Extract the [x, y] coordinate from the center of the cell holding the provided text.  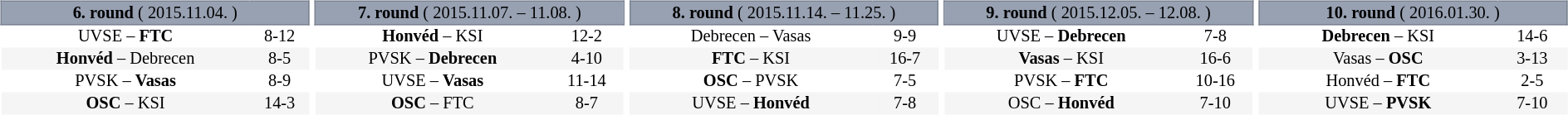
9. round ( 2015.12.05. – 12.08. ) [1098, 12]
8-5 [279, 60]
PVSK – FTC [1061, 81]
10-16 [1215, 81]
7. round ( 2015.11.07. – 11.08. ) [470, 12]
6. round ( 2015.11.04. ) [154, 12]
UVSE – Honvéd [751, 104]
7-5 [905, 81]
UVSE – Debrecen [1061, 36]
11-14 [586, 81]
OSC – Honvéd [1061, 104]
Debrecen – KSI [1379, 36]
Debrecen – Vasas [751, 36]
UVSE – Vasas [433, 81]
9-9 [905, 36]
Honvéd – KSI [433, 36]
Vasas – OSC [1379, 60]
8-9 [279, 81]
8. round ( 2015.11.14. – 11.25. ) [784, 12]
PVSK – Vasas [125, 81]
OSC – FTC [433, 104]
4-10 [586, 60]
UVSE – FTC [125, 36]
Honvéd – Debrecen [125, 60]
OSC – PVSK [751, 81]
3-13 [1532, 60]
16-6 [1215, 60]
12-2 [586, 36]
16-7 [905, 60]
OSC – KSI [125, 104]
UVSE – PVSK [1379, 104]
14-6 [1532, 36]
FTC – KSI [751, 60]
2-5 [1532, 81]
8-7 [586, 104]
Vasas – KSI [1061, 60]
PVSK – Debrecen [433, 60]
Honvéd – FTC [1379, 81]
14-3 [279, 104]
10. round ( 2016.01.30. ) [1414, 12]
8-12 [279, 36]
